Pinpoint the cell where the given text exists, returning its [x, y] midpoint coordinate. 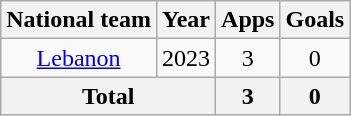
Goals [315, 20]
2023 [186, 58]
Year [186, 20]
National team [79, 20]
Lebanon [79, 58]
Apps [248, 20]
Total [108, 96]
